Output the (x, y) coordinate of the center of the cell containing the given text.  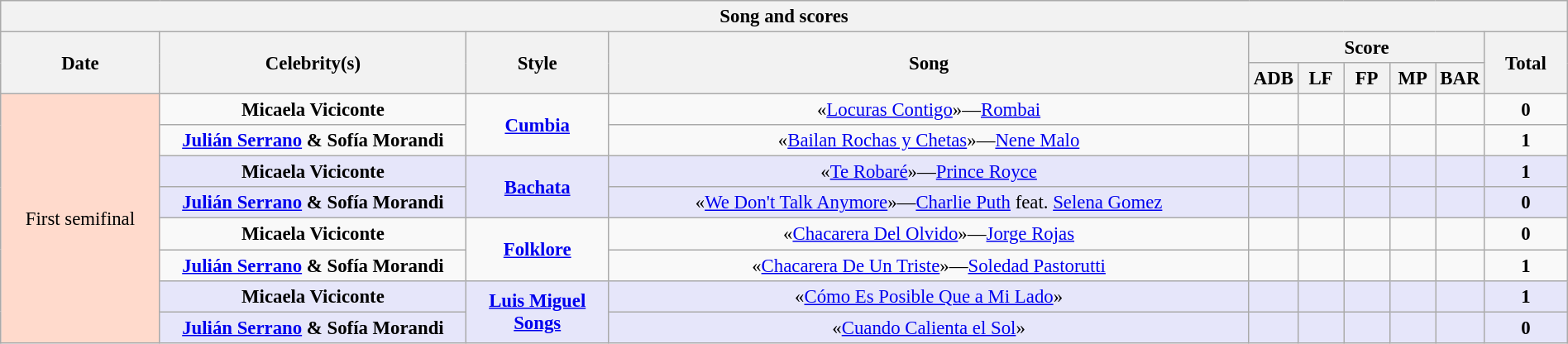
«Te Robaré»—Prince Royce (930, 172)
«We Don't Talk Anymore»—Charlie Puth feat. Selena Gomez (930, 203)
Song (930, 63)
Celebrity(s) (313, 63)
«Cómo Es Posible Que a Mi Lado» (930, 296)
Cumbia (538, 126)
Score (1366, 48)
Luis MiguelSongs (538, 311)
Style (538, 63)
MP (1413, 79)
Total (1527, 63)
LF (1321, 79)
«Chacarera Del Olvido»—Jorge Rojas (930, 234)
First semifinal (80, 218)
«Bailan Rochas y Chetas»—Nene Malo (930, 141)
Bachata (538, 187)
«Locuras Contigo»—Rombai (930, 110)
«Cuando Calienta el Sol» (930, 327)
BAR (1460, 79)
FP (1367, 79)
«Chacarera De Un Triste»—Soledad Pastorutti (930, 265)
ADB (1274, 79)
Date (80, 63)
Folklore (538, 250)
Song and scores (784, 17)
